Identify which cell holds the provided text, then report its [X, Y] central coordinate. 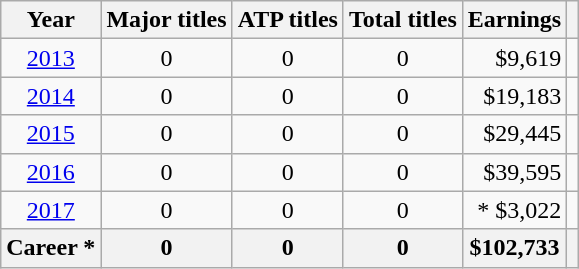
$39,595 [514, 172]
$9,619 [514, 58]
2014 [51, 96]
2013 [51, 58]
2016 [51, 172]
$19,183 [514, 96]
Year [51, 20]
$29,445 [514, 134]
2015 [51, 134]
* $3,022 [514, 210]
Total titles [402, 20]
Career * [51, 248]
Earnings [514, 20]
$102,733 [514, 248]
2017 [51, 210]
Major titles [166, 20]
ATP titles [288, 20]
